Search for the cell housing the specified text and yield its (X, Y) center coordinate. 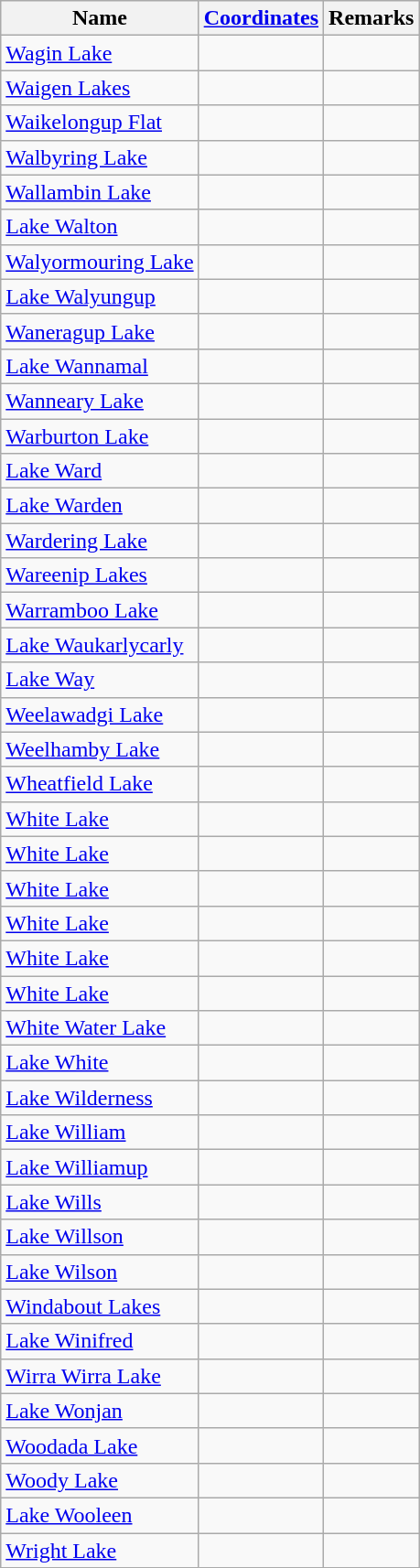
Warramboo Lake (100, 610)
Lake Wilson (100, 1272)
Wheatfield Lake (100, 784)
Lake Wills (100, 1202)
Lake Wonjan (100, 1411)
Lake Wilderness (100, 1098)
Lake Walyungup (100, 296)
Weelawadgi Lake (100, 714)
Waneragup Lake (100, 331)
Wanneary Lake (100, 401)
Lake Willson (100, 1237)
Woody Lake (100, 1480)
Lake Walton (100, 227)
Lake Winifred (100, 1341)
Woodada Lake (100, 1445)
Lake Warden (100, 506)
Lake Wooleen (100, 1515)
Wardering Lake (100, 541)
Wirra Wirra Lake (100, 1376)
Lake Waukarlycarly (100, 645)
Coordinates (261, 18)
Remarks (372, 18)
Lake Williamup (100, 1167)
Wright Lake (100, 1551)
Lake White (100, 1063)
Weelhamby Lake (100, 749)
Lake Way (100, 680)
Walyormouring Lake (100, 262)
Lake Ward (100, 471)
Warburton Lake (100, 436)
Wallambin Lake (100, 192)
White Water Lake (100, 1028)
Lake Wannamal (100, 366)
Windabout Lakes (100, 1306)
Wareenip Lakes (100, 575)
Name (100, 18)
Waikelongup Flat (100, 123)
Waigen Lakes (100, 88)
Wagin Lake (100, 53)
Walbyring Lake (100, 157)
Lake William (100, 1133)
